Find where the given text appears and provide that cell's center as (X, Y) coordinate. 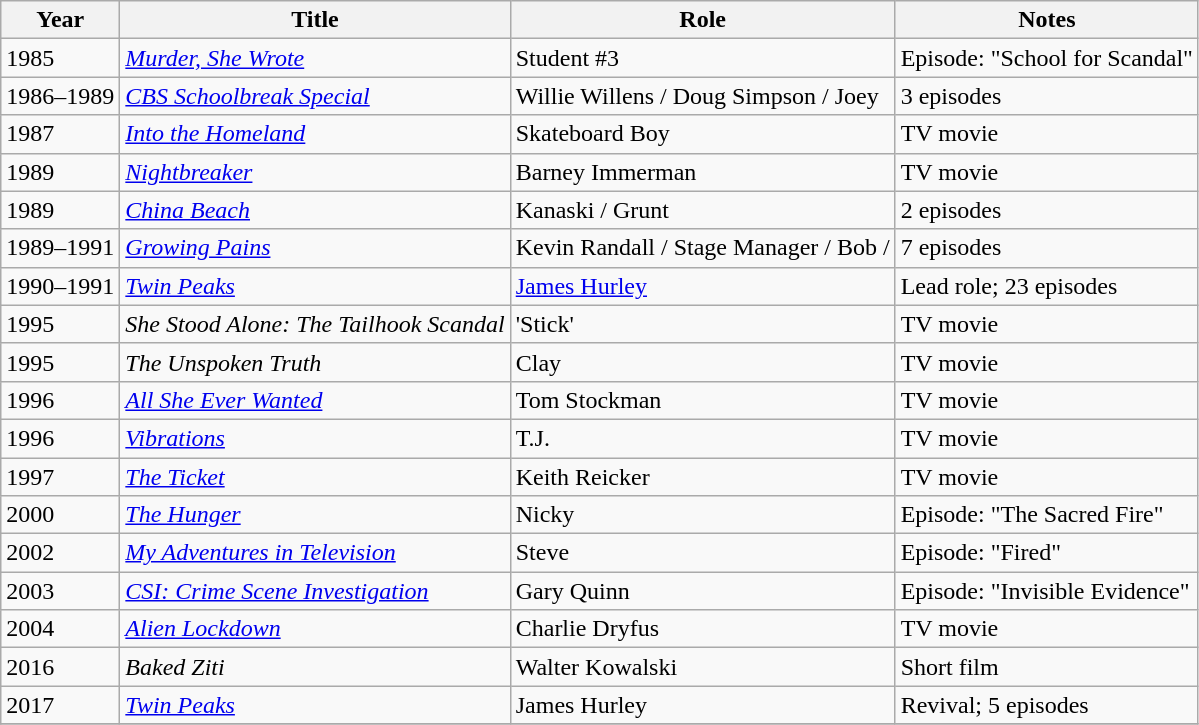
CSI: Crime Scene Investigation (315, 591)
The Unspoken Truth (315, 362)
Lead role; 23 episodes (1046, 286)
Baked Ziti (315, 667)
My Adventures in Television (315, 553)
Notes (1046, 20)
7 episodes (1046, 248)
Clay (702, 362)
2017 (60, 705)
Episode: "School for Scandal" (1046, 58)
Kevin Randall / Stage Manager / Bob / (702, 248)
Skateboard Boy (702, 134)
1987 (60, 134)
1990–1991 (60, 286)
Student #3 (702, 58)
China Beach (315, 210)
2016 (60, 667)
1986–1989 (60, 96)
Walter Kowalski (702, 667)
Episode: "Invisible Evidence" (1046, 591)
1997 (60, 477)
Alien Lockdown (315, 629)
3 episodes (1046, 96)
CBS Schoolbreak Special (315, 96)
Role (702, 20)
Revival; 5 episodes (1046, 705)
Kanaski / Grunt (702, 210)
Vibrations (315, 438)
Barney Immerman (702, 172)
Willie Willens / Doug Simpson / Joey (702, 96)
Year (60, 20)
Short film (1046, 667)
2 episodes (1046, 210)
Keith Reicker (702, 477)
2002 (60, 553)
Steve (702, 553)
She Stood Alone: The Tailhook Scandal (315, 324)
1989–1991 (60, 248)
Nightbreaker (315, 172)
The Ticket (315, 477)
2003 (60, 591)
2004 (60, 629)
'Stick' (702, 324)
Tom Stockman (702, 400)
Murder, She Wrote (315, 58)
Episode: "The Sacred Fire" (1046, 515)
1985 (60, 58)
2000 (60, 515)
Nicky (702, 515)
Title (315, 20)
The Hunger (315, 515)
All She Ever Wanted (315, 400)
Gary Quinn (702, 591)
Into the Homeland (315, 134)
Charlie Dryfus (702, 629)
Growing Pains (315, 248)
T.J. (702, 438)
Episode: "Fired" (1046, 553)
